Return the [x, y] coordinate for the center point of the cell that contains the specified text.  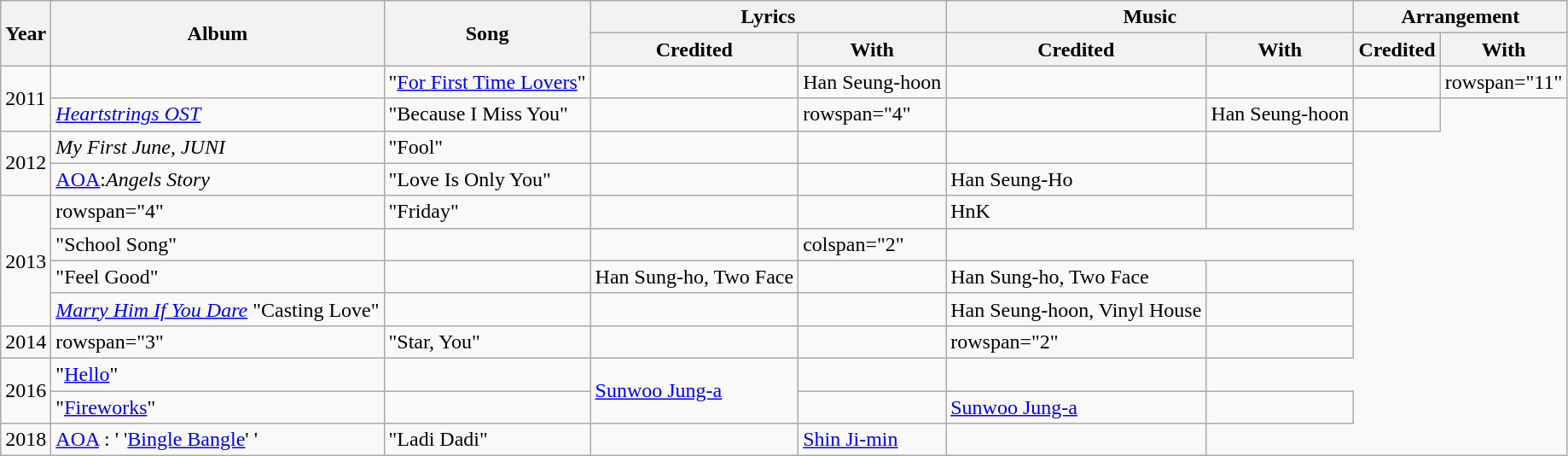
2014 [26, 342]
2018 [26, 440]
rowspan="3" [218, 342]
rowspan="2" [1077, 342]
"Love Is Only You" [487, 179]
"Fool" [487, 147]
Han Seung-hoon, Vinyl House [1077, 309]
"Feel Good" [218, 277]
2012 [26, 163]
HnK [1077, 212]
Arrangement [1461, 17]
"Hello" [218, 374]
AOA:Angels Story [218, 179]
rowspan="11" [1503, 82]
Han Seung-Ho [1077, 179]
Year [26, 33]
"Star, You" [487, 342]
AOA : ' 'Bingle Bangle' ' [218, 440]
"Fireworks" [218, 407]
colspan="2" [872, 244]
Lyrics [768, 17]
2013 [26, 260]
2011 [26, 98]
Song [487, 33]
"Because I Miss You" [487, 114]
"For First Time Lovers" [487, 82]
Album [218, 33]
2016 [26, 390]
"School Song" [218, 244]
Heartstrings OST [218, 114]
Marry Him If You Dare "Casting Love" [218, 309]
Shin Ji-min [872, 440]
Music [1150, 17]
My First June, JUNI [218, 147]
"Friday" [487, 212]
"Ladi Dadi" [487, 440]
